Capture the cell that displays the provided text and extract its (x, y) central coordinate. 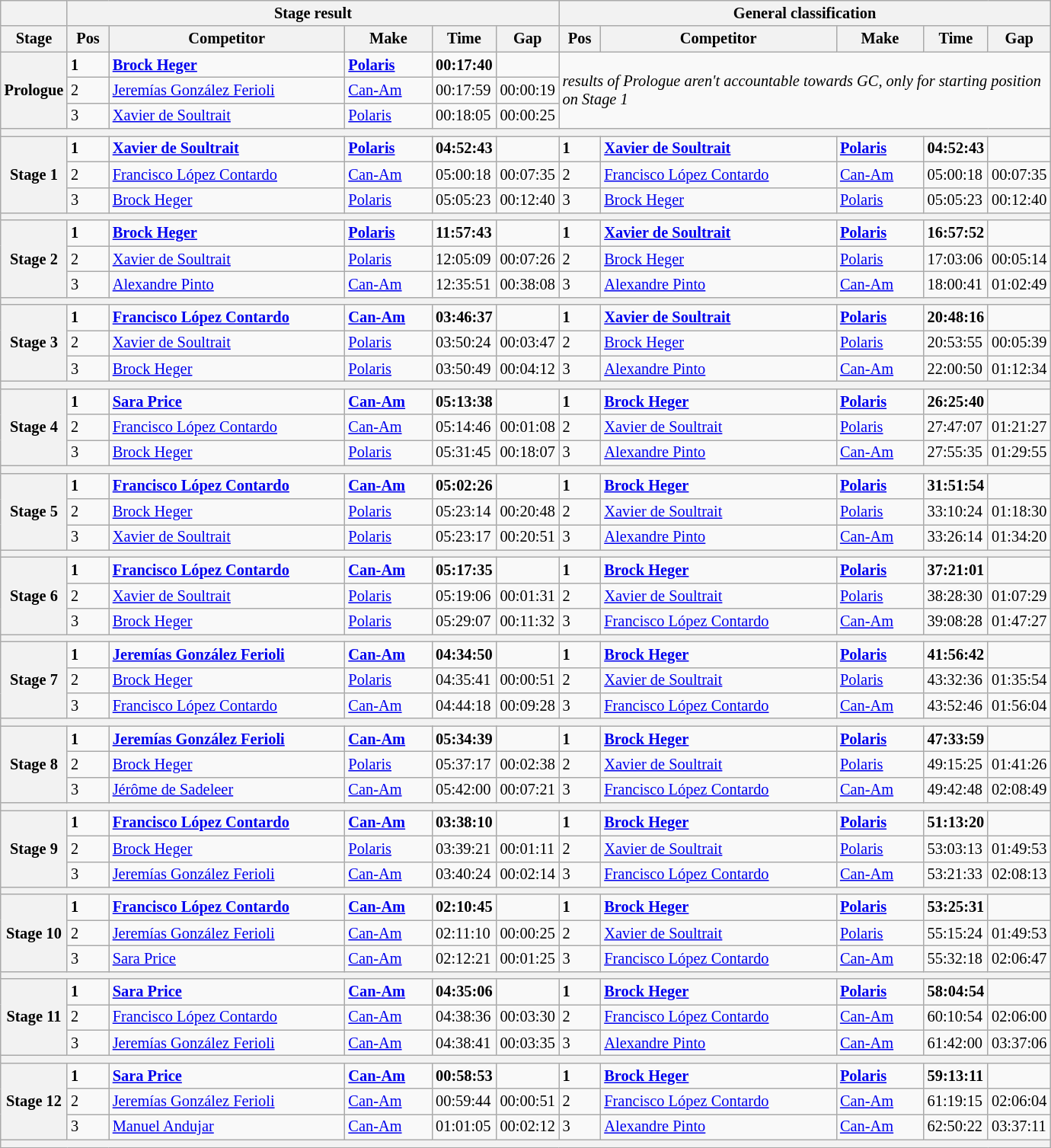
53:25:31 (956, 907)
Stage 8 (34, 765)
Prologue (34, 90)
03:50:24 (464, 343)
38:28:30 (956, 596)
Stage 5 (34, 512)
12:35:51 (464, 284)
04:38:36 (464, 1017)
53:21:33 (956, 875)
31:51:54 (956, 486)
02:06:04 (1019, 1102)
03:40:24 (464, 875)
55:32:18 (956, 958)
02:08:49 (1019, 790)
05:29:07 (464, 622)
00:03:30 (528, 1017)
05:14:46 (464, 427)
03:38:10 (464, 823)
01:07:29 (1019, 596)
00:18:05 (464, 116)
00:09:28 (528, 705)
Stage 1 (34, 174)
01:35:54 (1019, 680)
results of Prologue aren't accountable towards GC, only for starting position on Stage 1 (805, 90)
20:53:55 (956, 343)
02:11:10 (464, 933)
Stage 9 (34, 849)
00:01:31 (528, 596)
01:02:49 (1019, 284)
22:00:50 (956, 369)
00:05:39 (1019, 343)
27:55:35 (956, 452)
03:50:49 (464, 369)
Stage (34, 39)
00:01:11 (528, 849)
01:01:05 (464, 1127)
00:20:51 (528, 537)
02:06:47 (1019, 958)
17:03:06 (956, 259)
18:00:41 (956, 284)
00:01:08 (528, 427)
37:21:01 (956, 570)
59:13:11 (956, 1076)
05:02:26 (464, 486)
00:17:59 (464, 90)
43:52:46 (956, 705)
60:10:54 (956, 1017)
00:20:48 (528, 511)
00:59:44 (464, 1102)
62:50:22 (956, 1127)
55:15:24 (956, 933)
01:34:20 (1019, 537)
General classification (805, 13)
11:57:43 (464, 233)
00:02:14 (528, 875)
05:31:45 (464, 452)
00:01:25 (528, 958)
00:58:53 (464, 1076)
00:02:38 (528, 764)
49:42:48 (956, 790)
01:56:04 (1019, 705)
00:00:19 (528, 90)
00:07:21 (528, 790)
05:37:17 (464, 764)
04:35:41 (464, 680)
03:39:21 (464, 849)
01:12:34 (1019, 369)
01:47:27 (1019, 622)
Stage 10 (34, 932)
00:03:47 (528, 343)
Manuel Andujar (227, 1127)
39:08:28 (956, 622)
Stage 4 (34, 427)
41:56:42 (956, 654)
00:11:32 (528, 622)
00:38:08 (528, 284)
05:23:14 (464, 511)
33:26:14 (956, 537)
05:42:00 (464, 790)
00:05:14 (1019, 259)
47:33:59 (956, 739)
03:37:11 (1019, 1127)
00:04:12 (528, 369)
20:48:16 (956, 318)
04:35:06 (464, 992)
00:03:35 (528, 1043)
02:10:45 (464, 907)
61:19:15 (956, 1102)
00:18:07 (528, 452)
58:04:54 (956, 992)
Stage 6 (34, 596)
05:17:35 (464, 570)
27:47:07 (956, 427)
Stage result (313, 13)
Stage 12 (34, 1102)
01:41:26 (1019, 764)
Jérôme de Sadeleer (227, 790)
53:03:13 (956, 849)
01:18:30 (1019, 511)
01:29:55 (1019, 452)
49:15:25 (956, 764)
33:10:24 (956, 511)
02:06:00 (1019, 1017)
00:17:40 (464, 65)
02:08:13 (1019, 875)
05:13:38 (464, 401)
43:32:36 (956, 680)
02:12:21 (464, 958)
03:46:37 (464, 318)
26:25:40 (956, 401)
51:13:20 (956, 823)
04:38:41 (464, 1043)
61:42:00 (956, 1043)
Stage 3 (34, 343)
Stage 11 (34, 1018)
Stage 7 (34, 680)
03:37:06 (1019, 1043)
00:07:26 (528, 259)
12:05:09 (464, 259)
16:57:52 (956, 233)
00:02:12 (528, 1127)
01:21:27 (1019, 427)
05:19:06 (464, 596)
05:23:17 (464, 537)
Stage 2 (34, 259)
04:34:50 (464, 654)
04:44:18 (464, 705)
05:34:39 (464, 739)
